Locate the cell with the specified text and output its [X, Y] center coordinate. 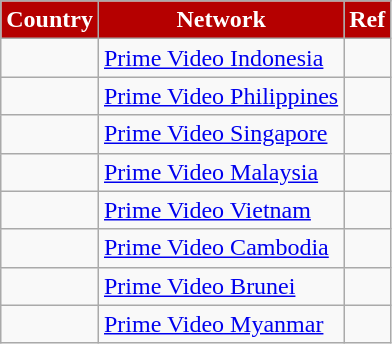
Prime Video Vietnam [220, 210]
Prime Video Philippines [220, 96]
Prime Video Myanmar [220, 324]
Prime Video Singapore [220, 134]
Network [220, 20]
Prime Video Indonesia [220, 58]
Prime Video Cambodia [220, 248]
Country [50, 20]
Prime Video Malaysia [220, 172]
Prime Video Brunei [220, 286]
Ref [368, 20]
